Determine the (x, y) coordinate at the center of the cell enclosing the given text.  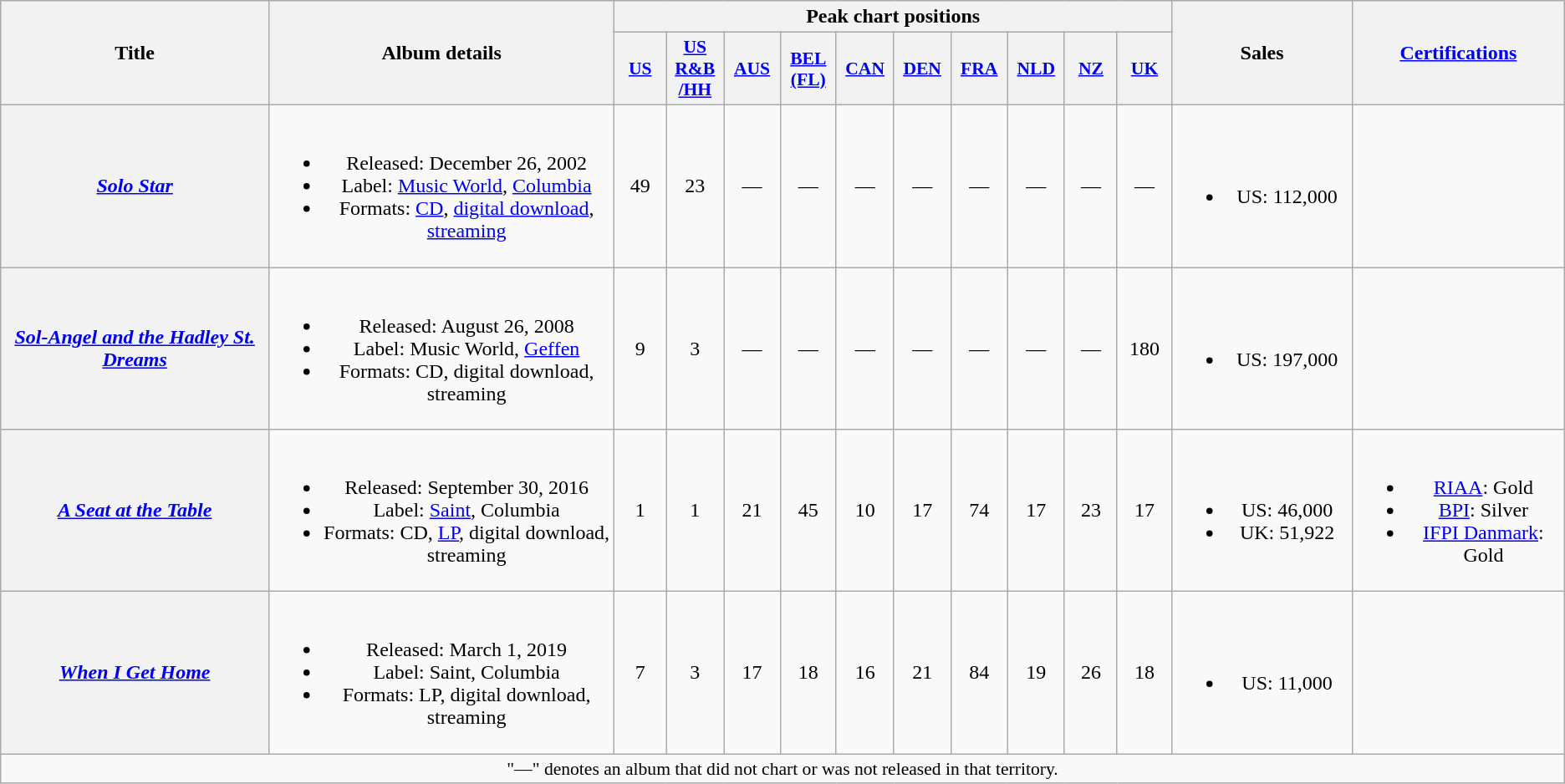
AUS (752, 69)
A Seat at the Table (135, 511)
26 (1090, 673)
Solo Star (135, 186)
US: 46,000UK: 51,922 (1262, 511)
DEN (922, 69)
Certifications (1459, 53)
US: 11,000 (1262, 673)
USR&B/HH (696, 69)
84 (979, 673)
"—" denotes an album that did not chart or was not released in that territory. (782, 769)
NZ (1090, 69)
Title (135, 53)
NLD (1036, 69)
US: 197,000 (1262, 349)
Sales (1262, 53)
Sol-Angel and the Hadley St. Dreams (135, 349)
Released: March 1, 2019Label: Saint, ColumbiaFormats: LP, digital download, streaming (441, 673)
CAN (864, 69)
7 (640, 673)
9 (640, 349)
US (640, 69)
Album details (441, 53)
Peak chart positions (893, 17)
10 (864, 511)
RIAA: GoldBPI: SilverIFPI Danmark: Gold (1459, 511)
Released: December 26, 2002Label: Music World, ColumbiaFormats: CD, digital download, streaming (441, 186)
FRA (979, 69)
180 (1144, 349)
BEL (FL) (808, 69)
Released: August 26, 2008Label: Music World, GeffenFormats: CD, digital download, streaming (441, 349)
UK (1144, 69)
Released: September 30, 2016Label: Saint, ColumbiaFormats: CD, LP, digital download, streaming (441, 511)
19 (1036, 673)
16 (864, 673)
74 (979, 511)
When I Get Home (135, 673)
49 (640, 186)
US: 112,000 (1262, 186)
45 (808, 511)
